Detect which cell encompasses the target text, then output its (X, Y) center coordinate. 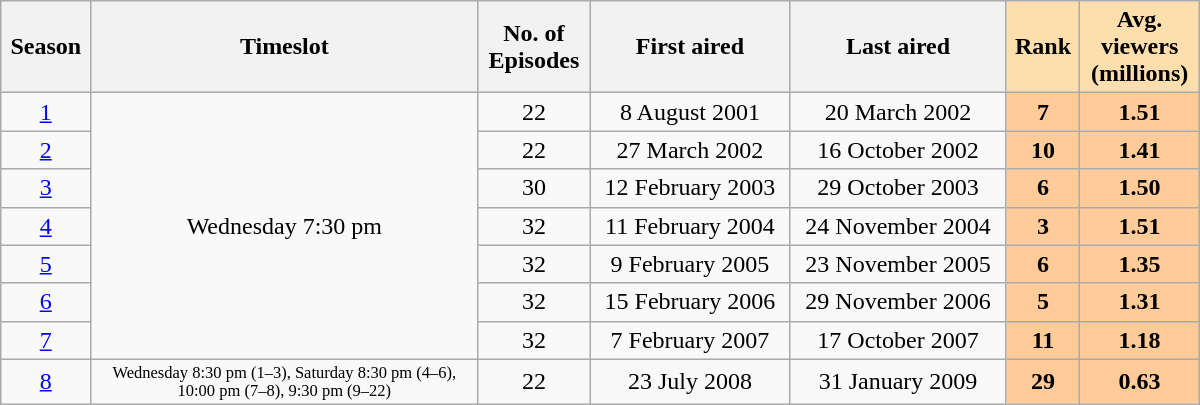
2 (46, 150)
23 November 2005 (898, 264)
8 August 2001 (690, 112)
Wednesday 7:30 pm (284, 226)
1.50 (1140, 188)
No. ofEpisodes (534, 47)
23 July 2008 (690, 381)
24 November 2004 (898, 226)
11 (1043, 340)
9 February 2005 (690, 264)
29 (1043, 381)
31 January 2009 (898, 381)
1.35 (1140, 264)
Avg. viewers (millions) (1140, 47)
29 October 2003 (898, 188)
17 October 2007 (898, 340)
30 (534, 188)
11 February 2004 (690, 226)
Timeslot (284, 47)
1 (46, 112)
27 March 2002 (690, 150)
Rank (1043, 47)
Wednesday 8:30 pm (1–3), Saturday 8:30 pm (4–6),10:00 pm (7–8), 9:30 pm (9–22) (284, 381)
Last aired (898, 47)
12 February 2003 (690, 188)
0.63 (1140, 381)
29 November 2006 (898, 302)
16 October 2002 (898, 150)
Season (46, 47)
1.31 (1140, 302)
4 (46, 226)
First aired (690, 47)
1.41 (1140, 150)
15 February 2006 (690, 302)
7 February 2007 (690, 340)
20 March 2002 (898, 112)
10 (1043, 150)
8 (46, 381)
1.18 (1140, 340)
